Output the [X, Y] coordinate of the center of the cell containing the given text.  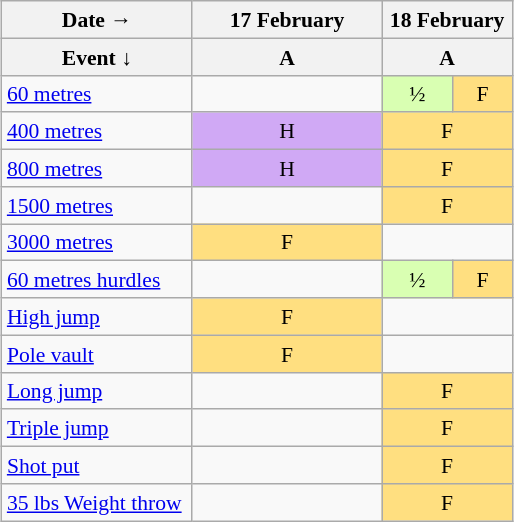
800 metres [97, 168]
High jump [97, 316]
Long jump [97, 390]
60 metres [97, 94]
18 February [447, 20]
3000 metres [97, 242]
17 February [287, 20]
Triple jump [97, 428]
Pole vault [97, 354]
400 metres [97, 130]
Shot put [97, 464]
1500 metres [97, 204]
Event ↓ [97, 56]
Date → [97, 20]
35 lbs Weight throw [97, 502]
60 metres hurdles [97, 280]
